Extract the [X, Y] coordinate from the center of the cell holding the provided text.  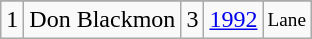
Lane [287, 20]
1 [12, 20]
Don Blackmon [102, 20]
3 [192, 20]
1992 [234, 20]
